Find where the given text appears and provide that cell's center as [x, y] coordinate. 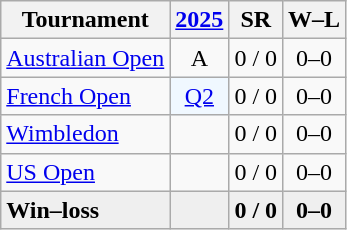
Tournament [86, 20]
W–L [314, 20]
Q2 [200, 96]
SR [256, 20]
Wimbledon [86, 134]
Win–loss [86, 210]
Australian Open [86, 58]
French Open [86, 96]
2025 [200, 20]
A [200, 58]
US Open [86, 172]
